Extract the (x, y) coordinate from the center of the cell holding the provided text.  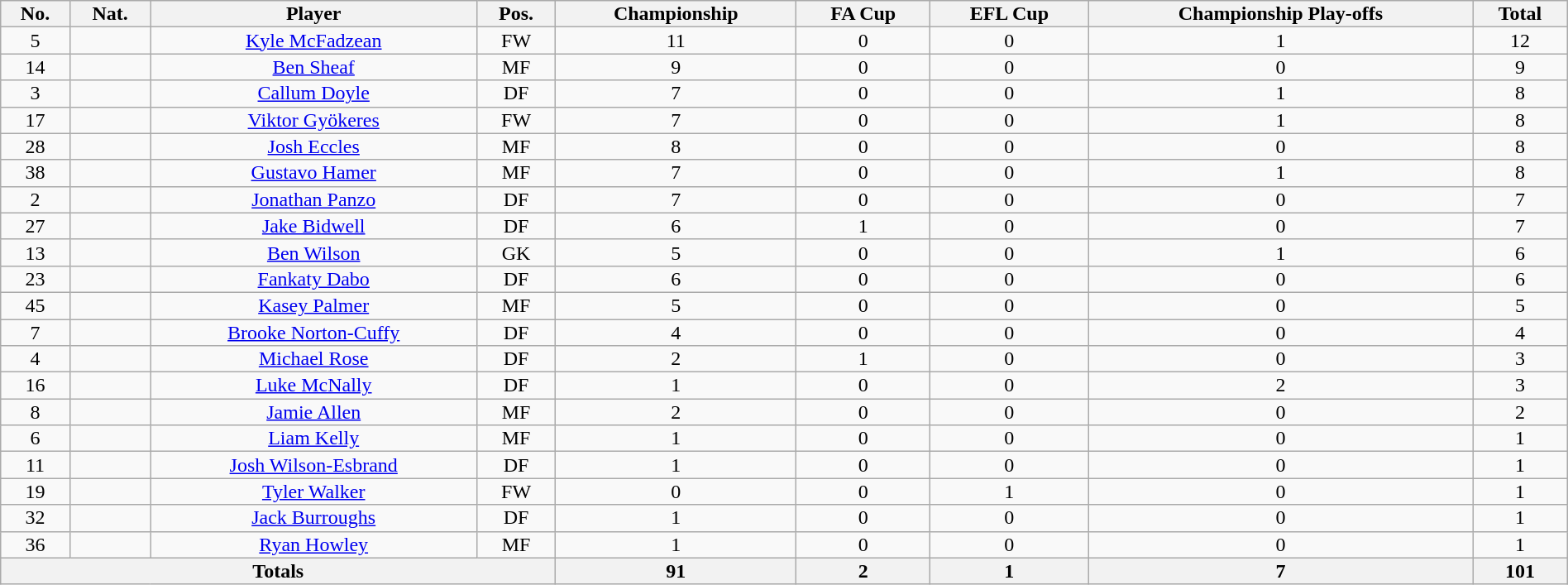
Pos. (516, 14)
Jack Burroughs (313, 518)
45 (35, 305)
Championship Play-offs (1280, 14)
Totals (278, 571)
Ryan Howley (313, 544)
36 (35, 544)
101 (1520, 571)
Kyle McFadzean (313, 41)
No. (35, 14)
23 (35, 279)
27 (35, 226)
Kasey Palmer (313, 305)
Jamie Allen (313, 412)
Viktor Gyökeres (313, 120)
Nat. (110, 14)
28 (35, 146)
Brooke Norton-Cuffy (313, 333)
Jake Bidwell (313, 226)
Ben Sheaf (313, 67)
FA Cup (863, 14)
14 (35, 67)
91 (676, 571)
Jonathan Panzo (313, 199)
Gustavo Hamer (313, 173)
Luke McNally (313, 386)
13 (35, 252)
Josh Eccles (313, 146)
Liam Kelly (313, 439)
Player (313, 14)
EFL Cup (1009, 14)
32 (35, 518)
Ben Wilson (313, 252)
Michael Rose (313, 359)
Fankaty Dabo (313, 279)
16 (35, 386)
GK (516, 252)
Tyler Walker (313, 491)
12 (1520, 41)
Callum Doyle (313, 94)
Total (1520, 14)
38 (35, 173)
Championship (676, 14)
17 (35, 120)
19 (35, 491)
Josh Wilson-Esbrand (313, 465)
